Pinpoint the cell where the given text exists, returning its [x, y] midpoint coordinate. 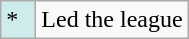
* [18, 20]
Led the league [112, 20]
